Determine the [x, y] coordinate at the center of the cell enclosing the given text.  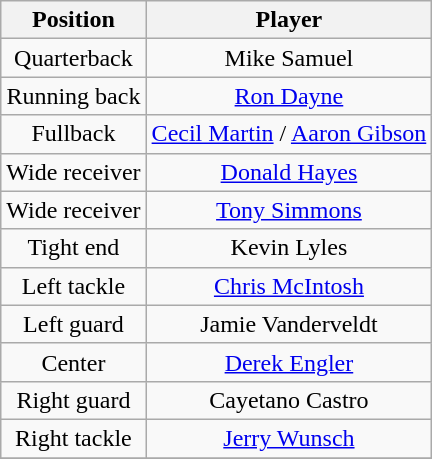
Cecil Martin / Aaron Gibson [289, 134]
Jerry Wunsch [289, 438]
Ron Dayne [289, 96]
Derek Engler [289, 362]
Chris McIntosh [289, 286]
Right guard [74, 400]
Right tackle [74, 438]
Tony Simmons [289, 210]
Position [74, 20]
Left tackle [74, 286]
Jamie Vanderveldt [289, 324]
Cayetano Castro [289, 400]
Tight end [74, 248]
Mike Samuel [289, 58]
Quarterback [74, 58]
Fullback [74, 134]
Kevin Lyles [289, 248]
Center [74, 362]
Left guard [74, 324]
Running back [74, 96]
Donald Hayes [289, 172]
Player [289, 20]
